Locate the cell with the specified text and output its [x, y] center coordinate. 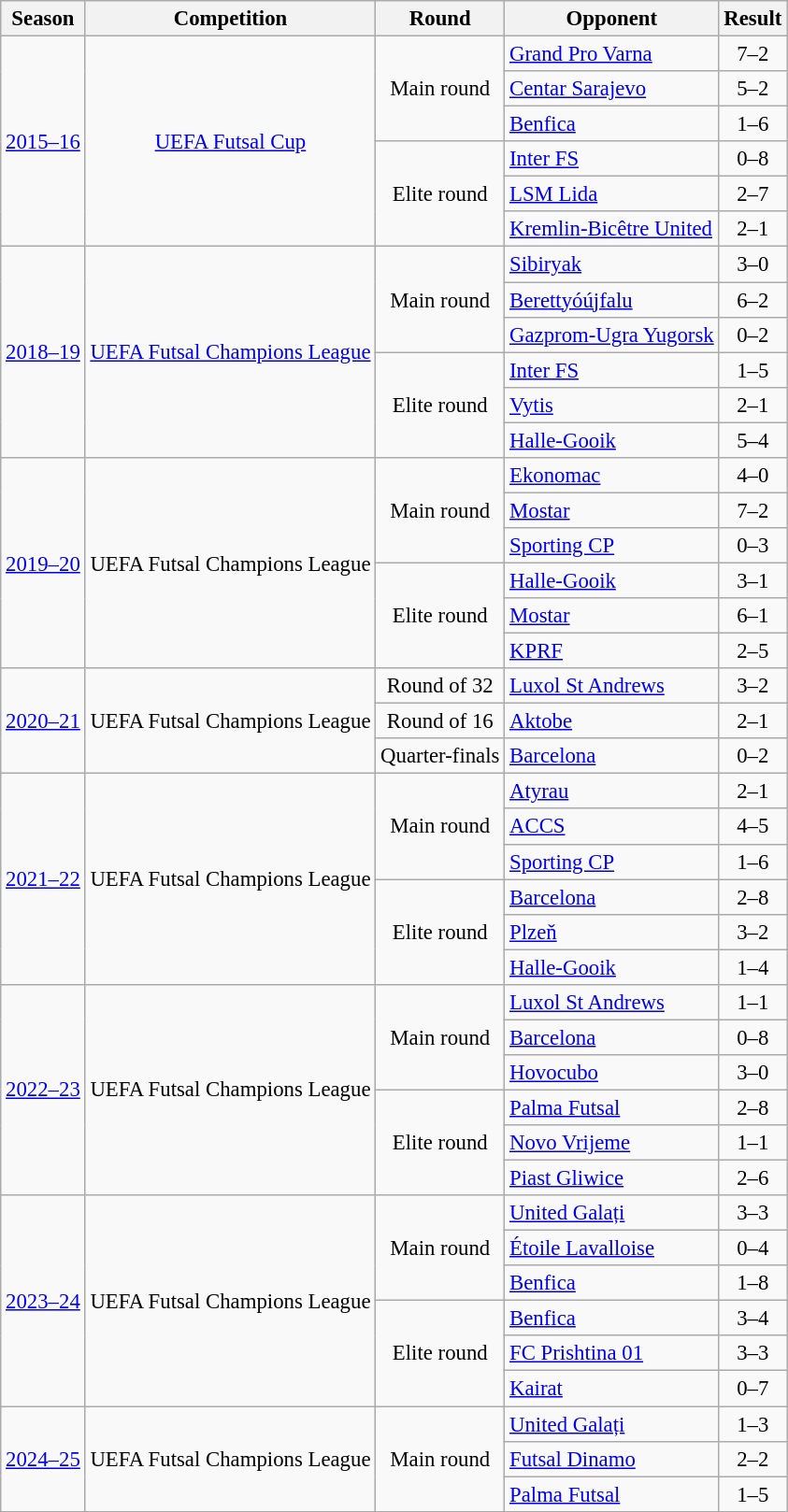
Étoile Lavalloise [611, 1248]
2–6 [753, 1178]
2–5 [753, 651]
5–2 [753, 89]
Quarter-finals [440, 756]
2020–21 [43, 721]
1–8 [753, 1283]
Opponent [611, 19]
2021–22 [43, 879]
3–4 [753, 1319]
Competition [230, 19]
Vytis [611, 405]
KPRF [611, 651]
2022–23 [43, 1091]
ACCS [611, 827]
LSM Lida [611, 194]
2015–16 [43, 142]
Kremlin-Bicêtre United [611, 229]
Futsal Dinamo [611, 1459]
Season [43, 19]
Piast Gliwice [611, 1178]
4–0 [753, 476]
Hovocubo [611, 1073]
Round of 16 [440, 721]
Aktobe [611, 721]
Sibiryak [611, 264]
1–4 [753, 967]
4–5 [753, 827]
2024–25 [43, 1460]
2018–19 [43, 352]
Berettyóújfalu [611, 300]
UEFA Futsal Cup [230, 142]
2023–24 [43, 1301]
6–1 [753, 616]
2–2 [753, 1459]
Ekonomac [611, 476]
0–4 [753, 1248]
Novo Vrijeme [611, 1143]
5–4 [753, 440]
Grand Pro Varna [611, 54]
0–7 [753, 1389]
0–3 [753, 546]
Round [440, 19]
Result [753, 19]
2–7 [753, 194]
FC Prishtina 01 [611, 1354]
Centar Sarajevo [611, 89]
Gazprom-Ugra Yugorsk [611, 335]
2019–20 [43, 563]
1–3 [753, 1424]
6–2 [753, 300]
Round of 32 [440, 686]
3–1 [753, 580]
Kairat [611, 1389]
Plzeň [611, 932]
Atyrau [611, 792]
